Return the (x, y) coordinate for the center point of the cell that contains the specified text.  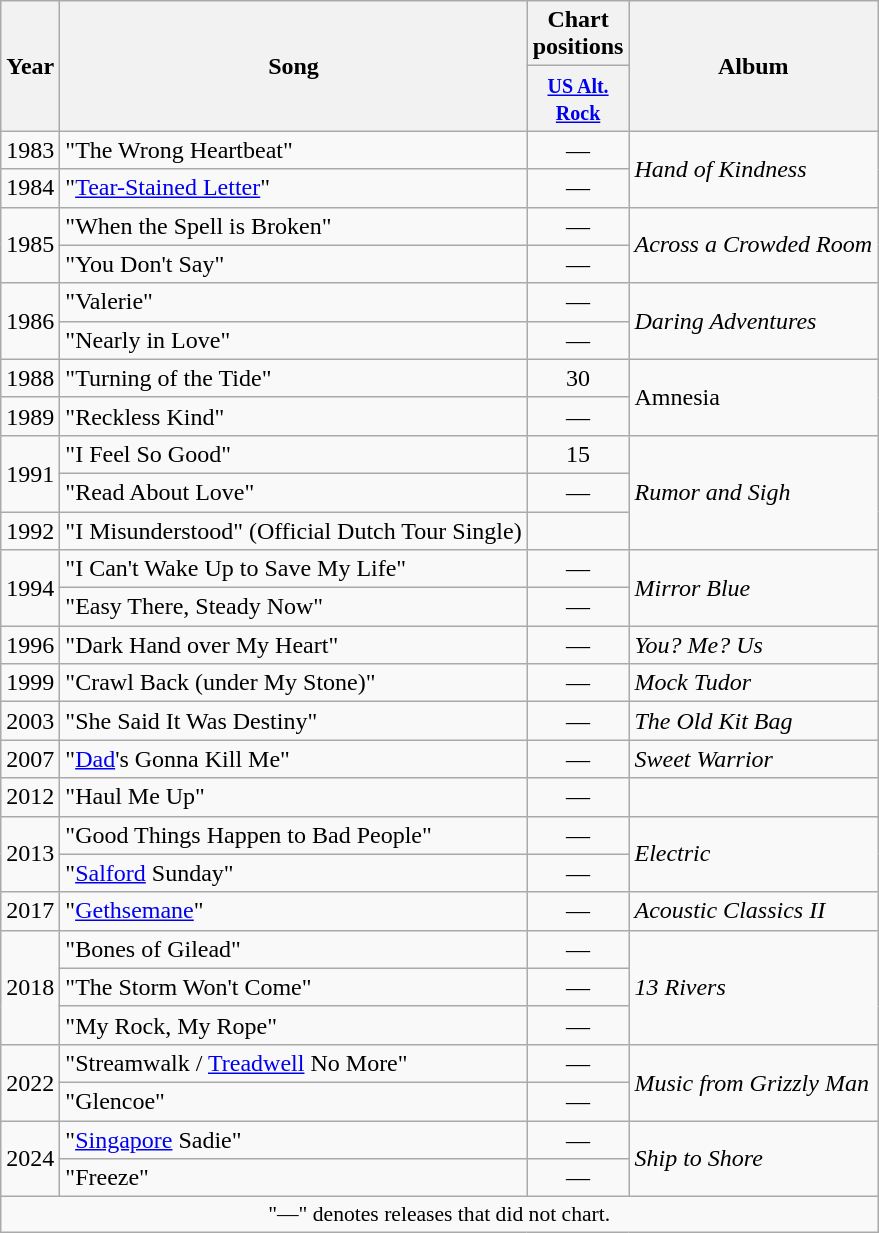
Ship to Shore (754, 1158)
1999 (30, 683)
"You Don't Say" (294, 264)
"Salford Sunday" (294, 873)
"Glencoe" (294, 1101)
"Reckless Kind" (294, 416)
"Turning of the Tide" (294, 378)
1994 (30, 588)
1983 (30, 150)
"I Feel So Good" (294, 454)
Amnesia (754, 397)
1989 (30, 416)
1996 (30, 645)
"I Misunderstood" (Official Dutch Tour Single) (294, 531)
US Alt. Rock (578, 98)
2017 (30, 911)
"Freeze" (294, 1178)
Electric (754, 854)
"Crawl Back (under My Stone)" (294, 683)
2022 (30, 1082)
"She Said It Was Destiny" (294, 721)
1985 (30, 245)
15 (578, 454)
"Streamwalk / Treadwell No More" (294, 1063)
"My Rock, My Rope" (294, 1025)
"Haul Me Up" (294, 797)
2013 (30, 854)
13 Rivers (754, 987)
Mock Tudor (754, 683)
"The Storm Won't Come" (294, 987)
1984 (30, 188)
Rumor and Sigh (754, 492)
"I Can't Wake Up to Save My Life" (294, 569)
1992 (30, 531)
"Singapore Sadie" (294, 1139)
Across a Crowded Room (754, 245)
The Old Kit Bag (754, 721)
1988 (30, 378)
Daring Adventures (754, 321)
"When the Spell is Broken" (294, 226)
2007 (30, 759)
"Nearly in Love" (294, 340)
"The Wrong Heartbeat" (294, 150)
"—" denotes releases that did not chart. (440, 1215)
1991 (30, 473)
Song (294, 66)
"Dad's Gonna Kill Me" (294, 759)
"Valerie" (294, 302)
2018 (30, 987)
Hand of Kindness (754, 169)
"Easy There, Steady Now" (294, 607)
You? Me? Us (754, 645)
Acoustic Classics II (754, 911)
2024 (30, 1158)
"Read About Love" (294, 492)
"Bones of Gilead" (294, 949)
"Good Things Happen to Bad People" (294, 835)
Sweet Warrior (754, 759)
Year (30, 66)
"Gethsemane" (294, 911)
Music from Grizzly Man (754, 1082)
Chart positions (578, 34)
Album (754, 66)
1986 (30, 321)
2012 (30, 797)
"Dark Hand over My Heart" (294, 645)
Mirror Blue (754, 588)
2003 (30, 721)
30 (578, 378)
"Tear-Stained Letter" (294, 188)
